Extract the (x, y) coordinate from the center of the cell holding the provided text.  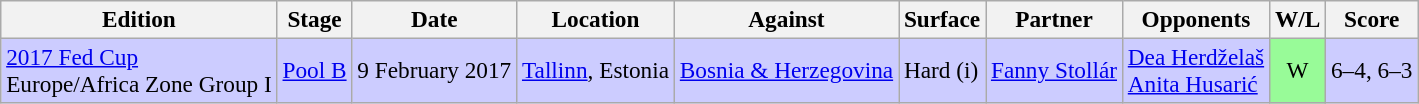
Location (596, 19)
Hard (i) (942, 70)
Fanny Stollár (1054, 70)
Bosnia & Herzegovina (786, 70)
Stage (314, 19)
Score (1372, 19)
Partner (1054, 19)
6–4, 6–3 (1372, 70)
W (1298, 70)
Date (434, 19)
Tallinn, Estonia (596, 70)
9 February 2017 (434, 70)
Opponents (1196, 19)
Surface (942, 19)
W/L (1298, 19)
Against (786, 19)
Dea Herdželaš Anita Husarić (1196, 70)
Pool B (314, 70)
2017 Fed Cup Europe/Africa Zone Group I (139, 70)
Edition (139, 19)
